For the text-containing cell, return its midpoint in (X, Y) coordinate format. 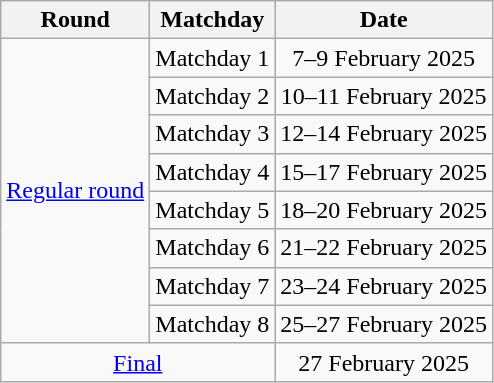
Matchday 3 (212, 134)
15–17 February 2025 (384, 172)
Final (138, 362)
Regular round (76, 191)
Matchday 1 (212, 58)
Matchday 8 (212, 324)
7–9 February 2025 (384, 58)
Date (384, 20)
Matchday 6 (212, 248)
18–20 February 2025 (384, 210)
12–14 February 2025 (384, 134)
21–22 February 2025 (384, 248)
25–27 February 2025 (384, 324)
10–11 February 2025 (384, 96)
Matchday 4 (212, 172)
Matchday 2 (212, 96)
23–24 February 2025 (384, 286)
Matchday (212, 20)
Matchday 7 (212, 286)
27 February 2025 (384, 362)
Matchday 5 (212, 210)
Round (76, 20)
